Detect which cell encompasses the target text, then output its (x, y) center coordinate. 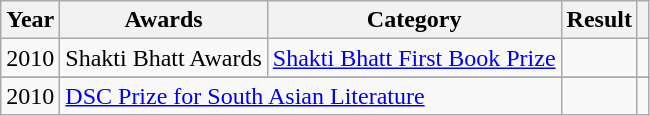
Shakti Bhatt Awards (164, 58)
Shakti Bhatt First Book Prize (414, 58)
Category (414, 20)
Result (599, 20)
Year (30, 20)
Awards (164, 20)
DSC Prize for South Asian Literature (310, 96)
